Find where the given text appears and provide that cell's center as (X, Y) coordinate. 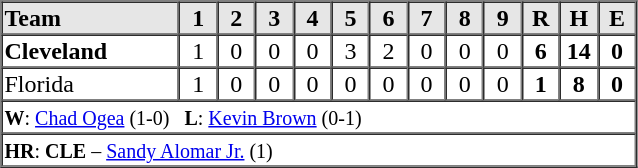
7 (427, 18)
9 (503, 18)
Team (91, 18)
Cleveland (91, 50)
HR: CLE – Sandy Alomar Jr. (1) (319, 150)
E (617, 18)
H (579, 18)
5 (350, 18)
W: Chad Ogea (1-0) L: Kevin Brown (0-1) (319, 116)
Florida (91, 84)
R (541, 18)
4 (312, 18)
14 (579, 50)
